Return the (x, y) coordinate for the center point of the cell that contains the specified text.  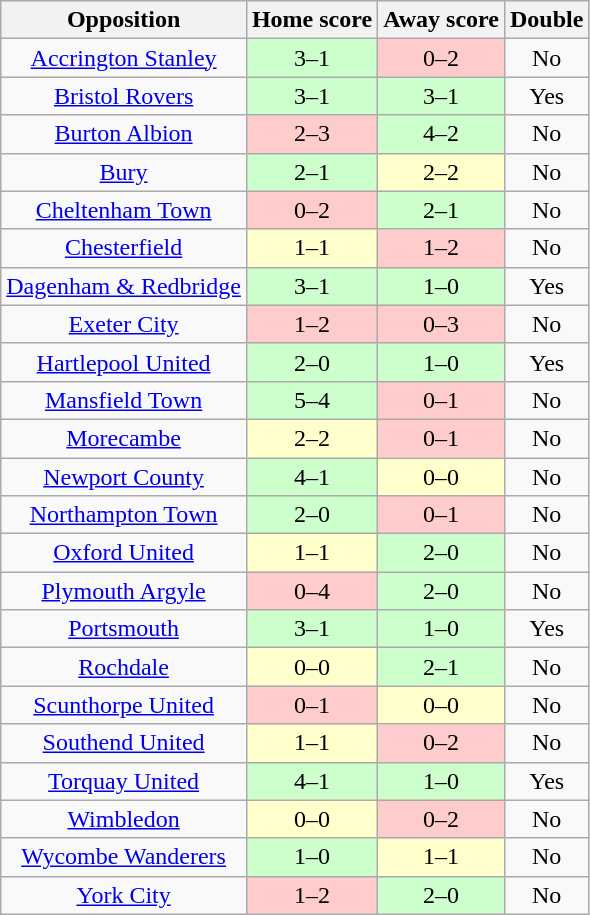
York City (124, 895)
Hartlepool United (124, 362)
Home score (312, 20)
Wimbledon (124, 819)
Newport County (124, 477)
Exeter City (124, 324)
Accrington Stanley (124, 58)
Chesterfield (124, 248)
Rochdale (124, 667)
Mansfield Town (124, 400)
Opposition (124, 20)
5–4 (312, 400)
Burton Albion (124, 134)
Dagenham & Redbridge (124, 286)
0–4 (312, 591)
Oxford United (124, 553)
0–3 (442, 324)
4–2 (442, 134)
Double (546, 20)
Bristol Rovers (124, 96)
Plymouth Argyle (124, 591)
Cheltenham Town (124, 210)
Scunthorpe United (124, 705)
Northampton Town (124, 515)
Bury (124, 172)
2–3 (312, 134)
Away score (442, 20)
Southend United (124, 743)
Morecambe (124, 438)
Portsmouth (124, 629)
Torquay United (124, 781)
Wycombe Wanderers (124, 857)
